From the cell containing the given text, extract its center point as (X, Y) coordinate. 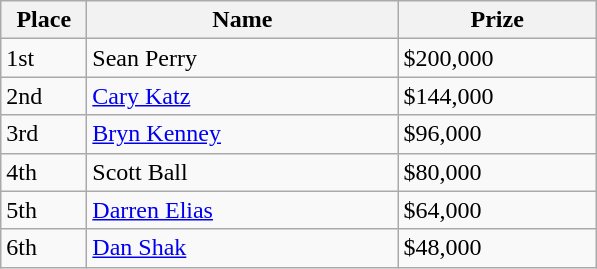
3rd (44, 134)
Scott Ball (242, 172)
2nd (44, 96)
$64,000 (498, 210)
Sean Perry (242, 58)
Prize (498, 20)
$96,000 (498, 134)
Name (242, 20)
$144,000 (498, 96)
Place (44, 20)
$48,000 (498, 248)
1st (44, 58)
Bryn Kenney (242, 134)
6th (44, 248)
4th (44, 172)
$200,000 (498, 58)
$80,000 (498, 172)
Dan Shak (242, 248)
Cary Katz (242, 96)
5th (44, 210)
Darren Elias (242, 210)
